Return [X, Y] of the center of cell containing provided text 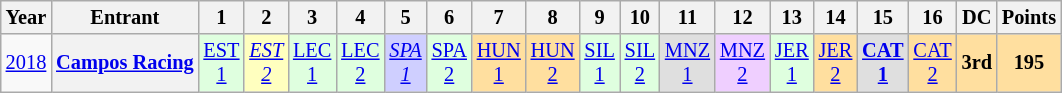
16 [932, 17]
4 [360, 17]
Points [1029, 17]
EST1 [221, 63]
8 [553, 17]
HUN1 [499, 63]
2 [266, 17]
EST2 [266, 63]
CAT1 [882, 63]
MNZ2 [742, 63]
SIL1 [599, 63]
JER2 [836, 63]
5 [405, 17]
14 [836, 17]
10 [640, 17]
CAT2 [932, 63]
HUN2 [553, 63]
7 [499, 17]
SPA1 [405, 63]
15 [882, 17]
DC [977, 17]
1 [221, 17]
MNZ1 [688, 63]
11 [688, 17]
12 [742, 17]
LEC1 [312, 63]
2018 [26, 63]
9 [599, 17]
Entrant [124, 17]
SIL2 [640, 63]
13 [792, 17]
3rd [977, 63]
Year [26, 17]
SPA2 [450, 63]
LEC2 [360, 63]
3 [312, 17]
6 [450, 17]
Campos Racing [124, 63]
JER1 [792, 63]
195 [1029, 63]
